Detect which cell encompasses the target text, then output its (X, Y) center coordinate. 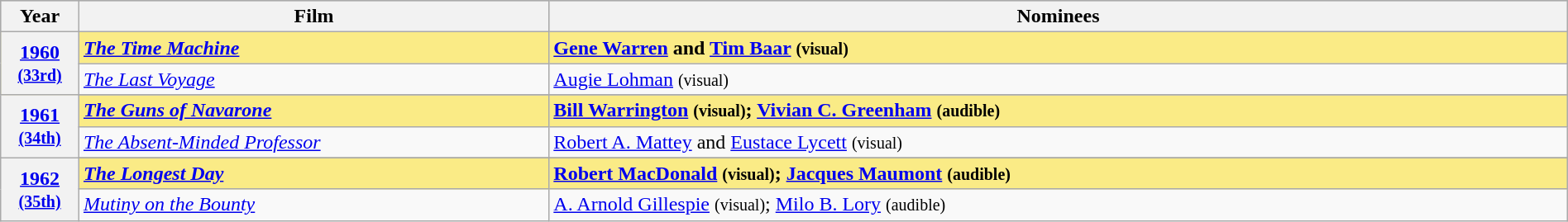
The Last Voyage (313, 79)
The Longest Day (313, 173)
1961(34th) (40, 126)
Augie Lohman (visual) (1059, 79)
Robert A. Mattey and Eustace Lycett (visual) (1059, 142)
Mutiny on the Bounty (313, 205)
A. Arnold Gillespie (visual); Milo B. Lory (audible) (1059, 205)
Year (40, 17)
The Guns of Navarone (313, 111)
Gene Warren and Tim Baar (visual) (1059, 48)
The Time Machine (313, 48)
Nominees (1059, 17)
The Absent-Minded Professor (313, 142)
1962(35th) (40, 189)
Bill Warrington (visual); Vivian C. Greenham (audible) (1059, 111)
1960(33rd) (40, 64)
Robert MacDonald (visual); Jacques Maumont (audible) (1059, 173)
Film (313, 17)
